Find where the given text appears and provide that cell's center as [X, Y] coordinate. 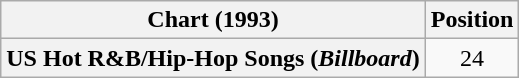
Position [472, 20]
24 [472, 58]
Chart (1993) [213, 20]
US Hot R&B/Hip-Hop Songs (Billboard) [213, 58]
